Provide the [x, y] coordinate of the cell's center where the given text is located.  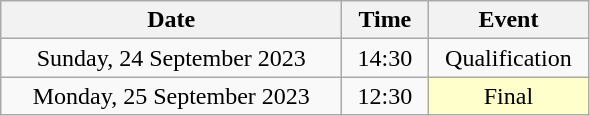
Final [508, 96]
Event [508, 20]
Date [172, 20]
12:30 [385, 96]
14:30 [385, 58]
Qualification [508, 58]
Sunday, 24 September 2023 [172, 58]
Monday, 25 September 2023 [172, 96]
Time [385, 20]
